Capture the cell that displays the provided text and extract its (X, Y) central coordinate. 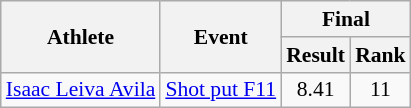
Shot put F11 (220, 90)
Result (316, 55)
8.41 (316, 90)
Event (220, 36)
Rank (380, 55)
Final (346, 19)
Athlete (81, 36)
11 (380, 90)
Isaac Leiva Avila (81, 90)
